Return the (X, Y) coordinate for the center point of the cell that contains the specified text.  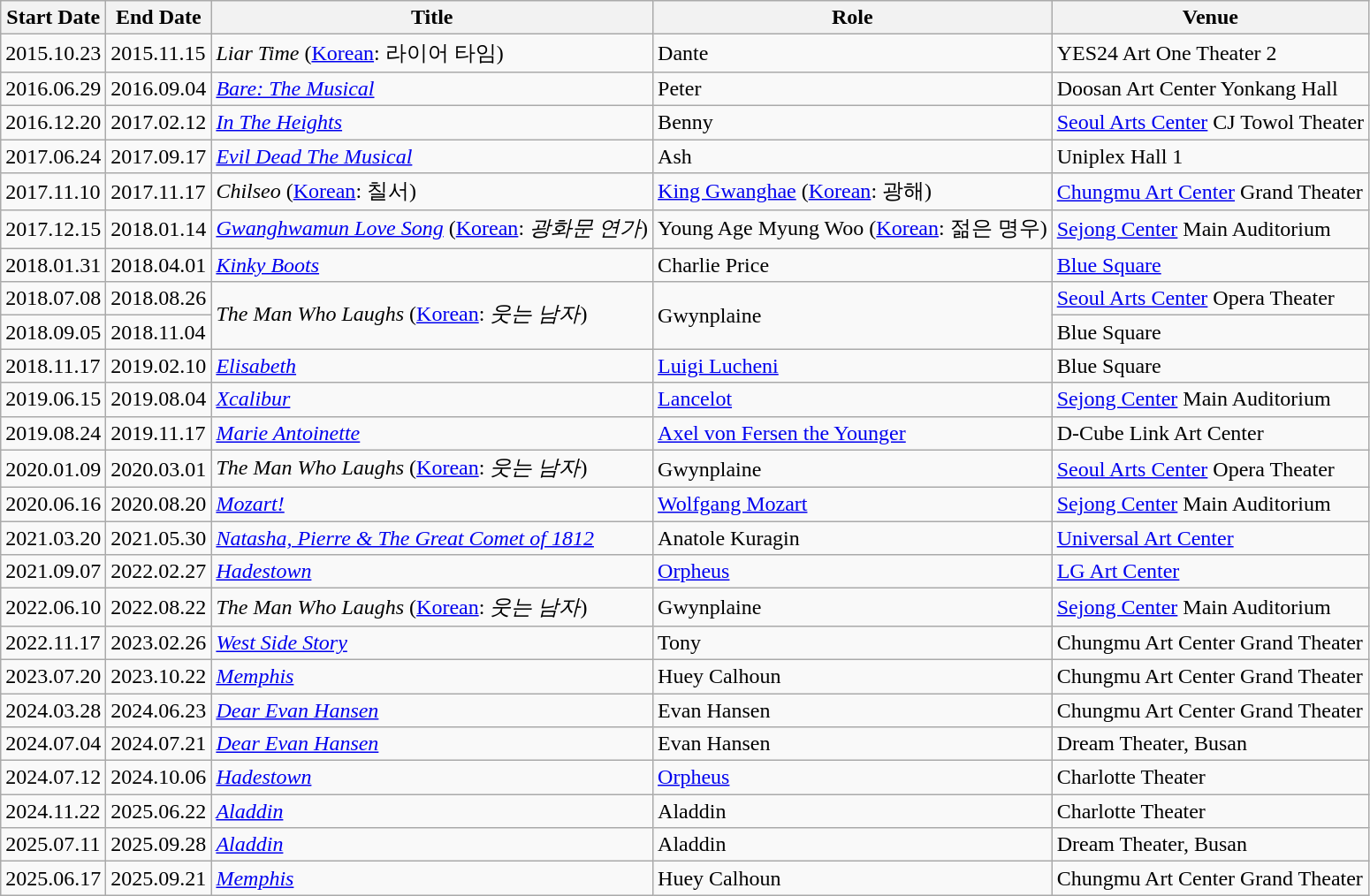
2016.09.04 (159, 88)
Tony (853, 642)
Elisabeth (432, 366)
2023.10.22 (159, 676)
2023.07.20 (53, 676)
2024.07.21 (159, 744)
2024.06.23 (159, 710)
Liar Time (Korean: 라이어 타임) (432, 53)
2018.01.14 (159, 230)
Seoul Arts Center CJ Towol Theater (1210, 122)
Doosan Art Center Yonkang Hall (1210, 88)
Mozart! (432, 505)
Young Age Myung Woo (Korean: 젊은 명우) (853, 230)
2018.11.04 (159, 332)
2017.06.24 (53, 156)
Benny (853, 122)
In The Heights (432, 122)
2025.09.28 (159, 845)
LG Art Center (1210, 572)
2018.11.17 (53, 366)
2018.07.08 (53, 299)
Start Date (53, 18)
Charlie Price (853, 265)
2022.02.27 (159, 572)
2022.08.22 (159, 608)
2022.11.17 (53, 642)
Lancelot (853, 399)
2024.03.28 (53, 710)
End Date (159, 18)
Gwanghwamun Love Song (Korean: 광화문 연가) (432, 230)
2025.07.11 (53, 845)
2022.06.10 (53, 608)
King Gwanghae (Korean: 광해) (853, 193)
2019.02.10 (159, 366)
Kinky Boots (432, 265)
Ash (853, 156)
2021.05.30 (159, 538)
2018.04.01 (159, 265)
2017.11.17 (159, 193)
Anatole Kuragin (853, 538)
Chilseo (Korean: 칠서) (432, 193)
2016.12.20 (53, 122)
2017.09.17 (159, 156)
YES24 Art One Theater 2 (1210, 53)
2021.09.07 (53, 572)
Bare: The Musical (432, 88)
Role (853, 18)
D-Cube Link Art Center (1210, 433)
Universal Art Center (1210, 538)
2023.02.26 (159, 642)
2024.11.22 (53, 811)
West Side Story (432, 642)
2016.06.29 (53, 88)
2017.12.15 (53, 230)
Wolfgang Mozart (853, 505)
2017.02.12 (159, 122)
2020.03.01 (159, 468)
2020.08.20 (159, 505)
2020.06.16 (53, 505)
2024.07.04 (53, 744)
2025.06.17 (53, 878)
Peter (853, 88)
2024.10.06 (159, 778)
2019.11.17 (159, 433)
2019.08.24 (53, 433)
2019.08.04 (159, 399)
2015.11.15 (159, 53)
Evil Dead The Musical (432, 156)
2015.10.23 (53, 53)
2025.09.21 (159, 878)
2018.08.26 (159, 299)
Uniplex Hall 1 (1210, 156)
2018.01.31 (53, 265)
2017.11.10 (53, 193)
2021.03.20 (53, 538)
Xcalibur (432, 399)
2018.09.05 (53, 332)
Natasha, Pierre & The Great Comet of 1812 (432, 538)
Luigi Lucheni (853, 366)
2025.06.22 (159, 811)
2024.07.12 (53, 778)
Axel von Fersen the Younger (853, 433)
Marie Antoinette (432, 433)
2019.06.15 (53, 399)
Title (432, 18)
Dante (853, 53)
2020.01.09 (53, 468)
Venue (1210, 18)
